Capture the cell that displays the provided text and extract its (X, Y) central coordinate. 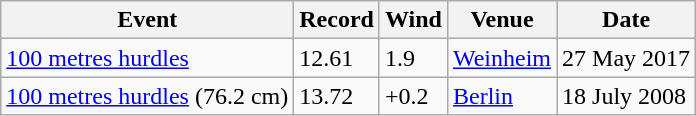
13.72 (337, 96)
Venue (502, 20)
Wind (413, 20)
27 May 2017 (626, 58)
Weinheim (502, 58)
12.61 (337, 58)
18 July 2008 (626, 96)
Record (337, 20)
100 metres hurdles (76.2 cm) (148, 96)
Berlin (502, 96)
Date (626, 20)
100 metres hurdles (148, 58)
Event (148, 20)
+0.2 (413, 96)
1.9 (413, 58)
